Locate the cell with the specified text and output its (x, y) center coordinate. 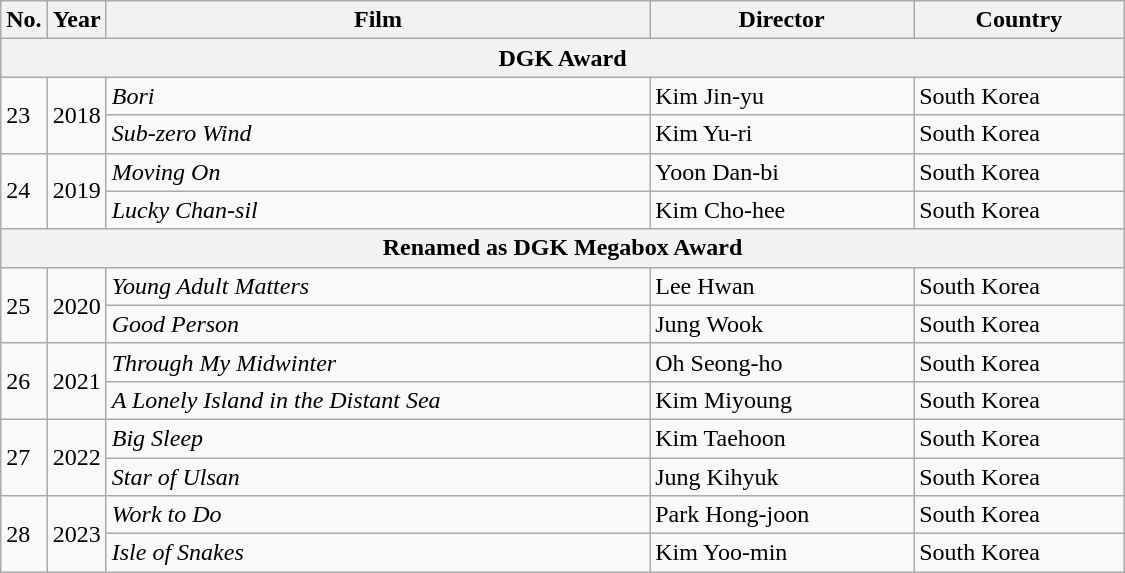
24 (24, 191)
Jung Wook (782, 324)
2021 (76, 381)
28 (24, 534)
2019 (76, 191)
Kim Miyoung (782, 400)
Kim Taehoon (782, 438)
26 (24, 381)
Director (782, 20)
Through My Midwinter (378, 362)
Yoon Dan-bi (782, 172)
2020 (76, 305)
Star of Ulsan (378, 477)
Lucky Chan-sil (378, 210)
Isle of Snakes (378, 553)
Country (1020, 20)
No. (24, 20)
Jung Kihyuk (782, 477)
Film (378, 20)
2023 (76, 534)
Work to Do (378, 515)
Good Person (378, 324)
Bori (378, 96)
Kim Yu-ri (782, 134)
Kim Yoo-min (782, 553)
2018 (76, 115)
Park Hong-joon (782, 515)
Sub-zero Wind (378, 134)
Oh Seong-ho (782, 362)
DGK Award (563, 58)
Year (76, 20)
Kim Cho-hee (782, 210)
2022 (76, 457)
Young Adult Matters (378, 286)
25 (24, 305)
Renamed as DGK Megabox Award (563, 248)
23 (24, 115)
Big Sleep (378, 438)
Lee Hwan (782, 286)
27 (24, 457)
A Lonely Island in the Distant Sea (378, 400)
Moving On (378, 172)
Kim Jin-yu (782, 96)
